Provide the [X, Y] coordinate of the cell's center where the given text is located.  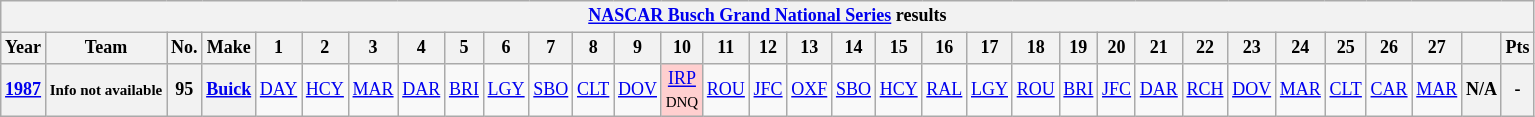
RCH [1205, 90]
CAR [1389, 90]
25 [1346, 48]
14 [854, 48]
NASCAR Busch Grand National Series results [768, 16]
IRPDNQ [682, 90]
23 [1252, 48]
27 [1437, 48]
7 [551, 48]
OXF [810, 90]
Team [106, 48]
Pts [1518, 48]
11 [726, 48]
Make [229, 48]
15 [898, 48]
No. [184, 48]
95 [184, 90]
5 [464, 48]
17 [990, 48]
2 [326, 48]
19 [1078, 48]
6 [506, 48]
3 [373, 48]
9 [638, 48]
13 [810, 48]
20 [1117, 48]
18 [1036, 48]
RAL [944, 90]
Year [24, 48]
1987 [24, 90]
26 [1389, 48]
8 [594, 48]
- [1518, 90]
N/A [1482, 90]
16 [944, 48]
12 [768, 48]
1 [278, 48]
Buick [229, 90]
21 [1158, 48]
4 [422, 48]
Info not available [106, 90]
24 [1300, 48]
22 [1205, 48]
DAY [278, 90]
10 [682, 48]
